Capture the cell that displays the provided text and extract its [X, Y] central coordinate. 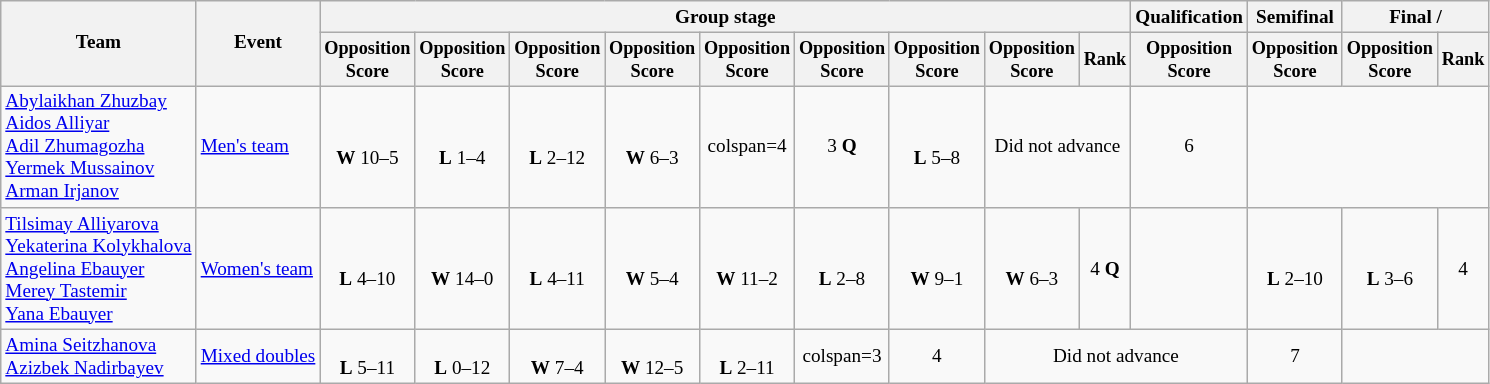
W 9–1 [936, 269]
Mixed doubles [258, 356]
Amina SeitzhanovaAzizbek Nadirbayev [98, 356]
L 1–4 [462, 147]
Group stage [726, 17]
W 14–0 [462, 269]
Team [98, 44]
6 [1190, 147]
L 2–12 [558, 147]
L 2–8 [842, 269]
Abylaikhan ZhuzbayAidos AlliyarAdil ZhumagozhaYermek MussainovArman Irjanov [98, 147]
L 2–11 [748, 356]
Qualification [1190, 17]
Event [258, 44]
W 11–2 [748, 269]
L 3–6 [1390, 269]
Semifinal [1294, 17]
W 7–4 [558, 356]
7 [1294, 356]
L 5–8 [936, 147]
Women's team [258, 269]
L 4–11 [558, 269]
L 4–10 [368, 269]
Men's team [258, 147]
W 5–4 [652, 269]
L 5–11 [368, 356]
colspan=3 [842, 356]
W 12–5 [652, 356]
colspan=4 [748, 147]
W 10–5 [368, 147]
Tilsimay AlliyarovaYekaterina KolykhalovaAngelina EbauyerMerey TastemirYana Ebauyer [98, 269]
L 2–10 [1294, 269]
4 Q [1104, 269]
Final / [1415, 17]
L 0–12 [462, 356]
3 Q [842, 147]
